Pinpoint the cell where the given text exists, returning its (X, Y) midpoint coordinate. 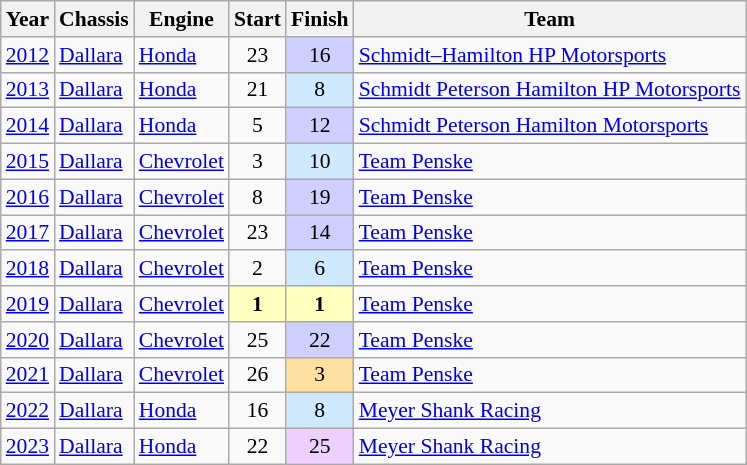
2 (258, 269)
2022 (28, 411)
6 (320, 269)
2012 (28, 55)
2017 (28, 233)
10 (320, 162)
Start (258, 19)
5 (258, 126)
2018 (28, 269)
2023 (28, 447)
2016 (28, 197)
19 (320, 197)
12 (320, 126)
Schmidt Peterson Hamilton Motorsports (550, 126)
21 (258, 90)
Chassis (94, 19)
Finish (320, 19)
Schmidt–Hamilton HP Motorsports (550, 55)
Year (28, 19)
2013 (28, 90)
2019 (28, 304)
2015 (28, 162)
2014 (28, 126)
26 (258, 375)
Schmidt Peterson Hamilton HP Motorsports (550, 90)
2021 (28, 375)
14 (320, 233)
Engine (182, 19)
2020 (28, 340)
Team (550, 19)
